Search for the cell housing the specified text and yield its [X, Y] center coordinate. 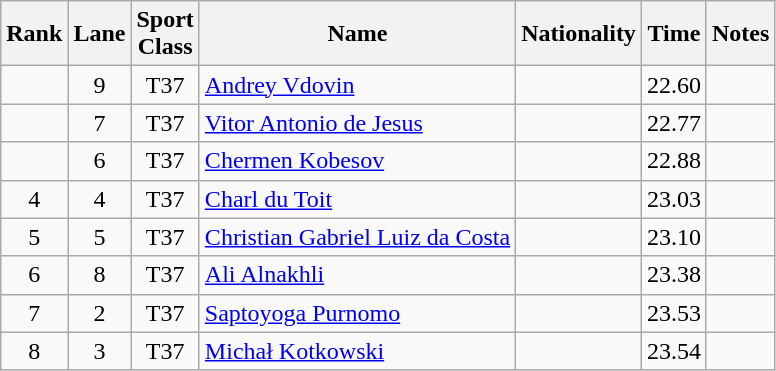
22.77 [674, 123]
Christian Gabriel Luiz da Costa [357, 237]
23.54 [674, 351]
23.03 [674, 199]
23.10 [674, 237]
Rank [34, 34]
Andrey Vdovin [357, 85]
3 [100, 351]
Charl du Toit [357, 199]
Notes [740, 34]
23.53 [674, 313]
2 [100, 313]
Name [357, 34]
Ali Alnakhli [357, 275]
Saptoyoga Purnomo [357, 313]
Nationality [579, 34]
Lane [100, 34]
9 [100, 85]
Time [674, 34]
SportClass [165, 34]
Chermen Kobesov [357, 161]
22.88 [674, 161]
23.38 [674, 275]
Michał Kotkowski [357, 351]
Vitor Antonio de Jesus [357, 123]
22.60 [674, 85]
